Detect which cell encompasses the target text, then output its [x, y] center coordinate. 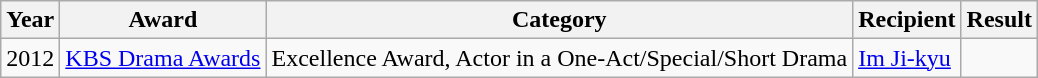
Category [560, 20]
Im Ji-kyu [907, 58]
Excellence Award, Actor in a One-Act/Special/Short Drama [560, 58]
Recipient [907, 20]
Year [30, 20]
Result [999, 20]
Award [163, 20]
KBS Drama Awards [163, 58]
2012 [30, 58]
